Find where the given text appears and provide that cell's center as (X, Y) coordinate. 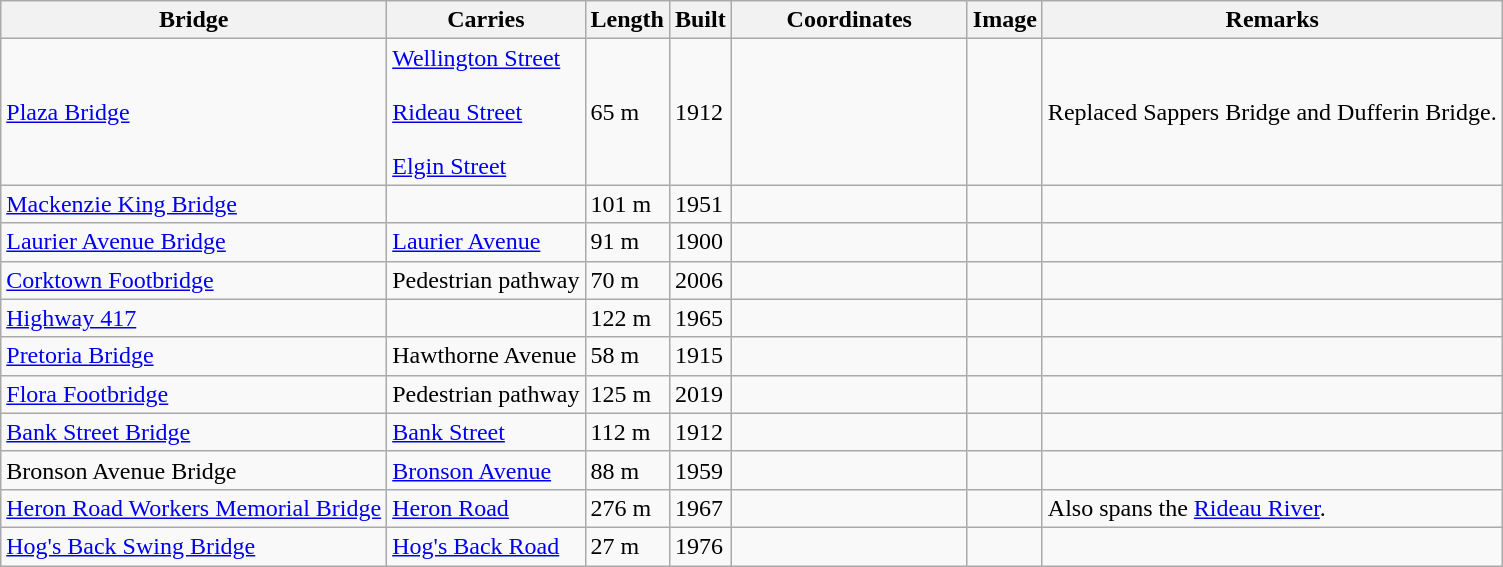
91 m (627, 242)
Mackenzie King Bridge (194, 204)
2019 (700, 394)
Laurier Avenue Bridge (194, 242)
276 m (627, 508)
Bank Street (486, 432)
1959 (700, 470)
122 m (627, 318)
Plaza Bridge (194, 112)
65 m (627, 112)
1900 (700, 242)
1965 (700, 318)
1967 (700, 508)
2006 (700, 280)
Highway 417 (194, 318)
1976 (700, 546)
Length (627, 20)
Laurier Avenue (486, 242)
58 m (627, 356)
Coordinates (849, 20)
Remarks (1272, 20)
101 m (627, 204)
1915 (700, 356)
Bridge (194, 20)
Flora Footbridge (194, 394)
Bronson Avenue (486, 470)
Heron Road (486, 508)
Also spans the Rideau River. (1272, 508)
Replaced Sappers Bridge and Dufferin Bridge. (1272, 112)
Built (700, 20)
Bank Street Bridge (194, 432)
Hog's Back Swing Bridge (194, 546)
Hog's Back Road (486, 546)
Wellington StreetRideau StreetElgin Street (486, 112)
1951 (700, 204)
Pretoria Bridge (194, 356)
Image (1004, 20)
Hawthorne Avenue (486, 356)
88 m (627, 470)
Corktown Footbridge (194, 280)
27 m (627, 546)
112 m (627, 432)
125 m (627, 394)
70 m (627, 280)
Carries (486, 20)
Bronson Avenue Bridge (194, 470)
Heron Road Workers Memorial Bridge (194, 508)
